Detect which cell encompasses the target text, then output its [x, y] center coordinate. 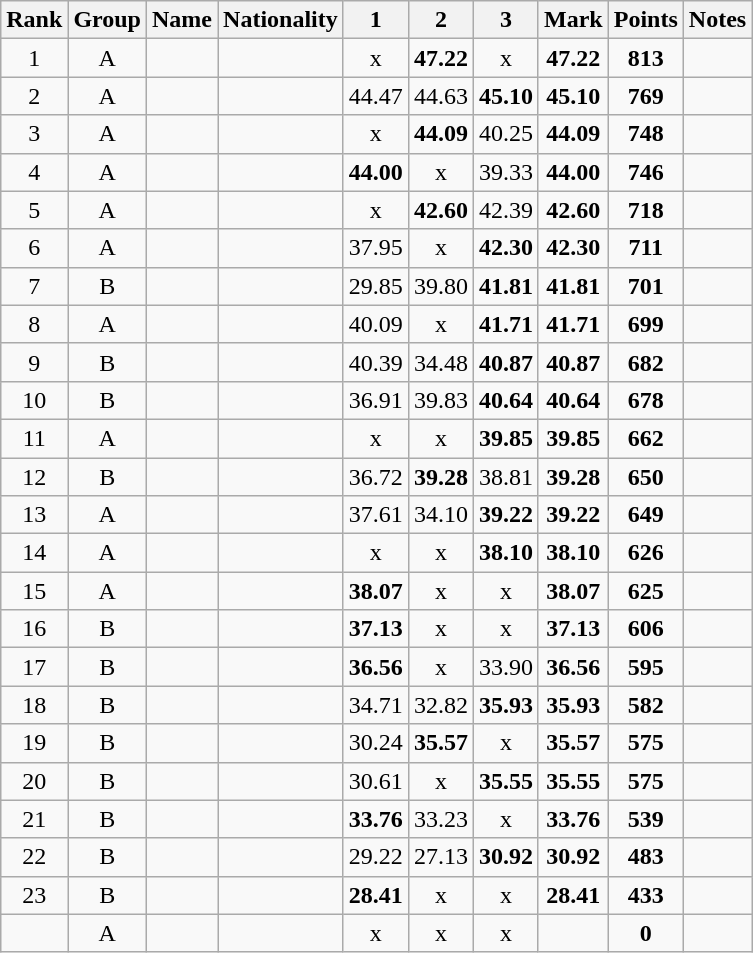
595 [646, 667]
626 [646, 553]
Nationality [281, 20]
10 [34, 400]
37.61 [376, 515]
23 [34, 895]
9 [34, 362]
769 [646, 96]
539 [646, 819]
40.09 [376, 324]
4 [34, 172]
18 [34, 705]
20 [34, 781]
37.95 [376, 248]
649 [646, 515]
0 [646, 933]
701 [646, 286]
32.82 [440, 705]
36.72 [376, 477]
15 [34, 591]
19 [34, 743]
718 [646, 210]
5 [34, 210]
Rank [34, 20]
33.23 [440, 819]
21 [34, 819]
6 [34, 248]
711 [646, 248]
Group [108, 20]
678 [646, 400]
483 [646, 857]
34.10 [440, 515]
662 [646, 438]
29.22 [376, 857]
Name [182, 20]
650 [646, 477]
7 [34, 286]
Mark [573, 20]
40.25 [506, 134]
44.63 [440, 96]
29.85 [376, 286]
14 [34, 553]
30.24 [376, 743]
27.13 [440, 857]
8 [34, 324]
625 [646, 591]
42.39 [506, 210]
682 [646, 362]
34.71 [376, 705]
40.39 [376, 362]
606 [646, 629]
34.48 [440, 362]
30.61 [376, 781]
33.90 [506, 667]
16 [34, 629]
22 [34, 857]
813 [646, 58]
44.47 [376, 96]
38.81 [506, 477]
748 [646, 134]
39.80 [440, 286]
433 [646, 895]
39.83 [440, 400]
582 [646, 705]
746 [646, 172]
Notes [717, 20]
13 [34, 515]
699 [646, 324]
17 [34, 667]
39.33 [506, 172]
Points [646, 20]
12 [34, 477]
11 [34, 438]
36.91 [376, 400]
